Identify which cell holds the provided text, then report its (X, Y) central coordinate. 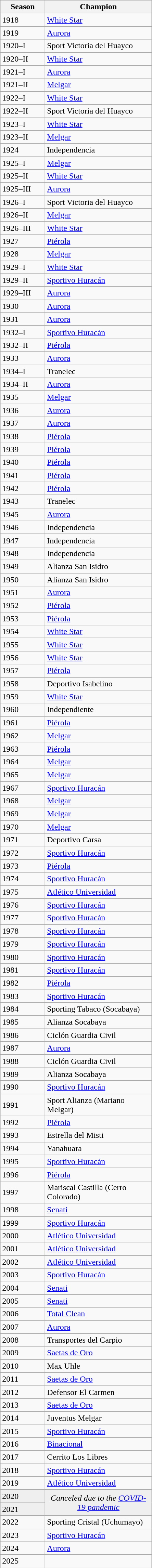
1937 (23, 423)
1934–I (23, 371)
1919 (23, 33)
Max Uhle (99, 1366)
1921–I (23, 72)
1950 (23, 580)
1984 (23, 1009)
1932–II (23, 345)
1941 (23, 475)
1925–I (23, 163)
1943 (23, 501)
2003 (23, 1275)
1923–I (23, 124)
1988 (23, 1061)
1952 (23, 606)
1924 (23, 150)
1918 (23, 20)
1964 (23, 762)
1986 (23, 1035)
1999 (23, 1223)
Transportes del Carpio (99, 1340)
1995 (23, 1161)
1959 (23, 697)
1975 (23, 892)
1983 (23, 996)
1957 (23, 671)
1967 (23, 788)
Total Clean (99, 1314)
1993 (23, 1135)
1933 (23, 358)
1932–I (23, 332)
Independiente (99, 710)
1927 (23, 241)
1987 (23, 1048)
2008 (23, 1340)
1958 (23, 684)
1953 (23, 619)
1920–II (23, 59)
2007 (23, 1327)
1991 (23, 1105)
1948 (23, 553)
1929–III (23, 293)
1998 (23, 1210)
Estrella del Misti (99, 1135)
1989 (23, 1074)
2014 (23, 1418)
1990 (23, 1087)
1929–II (23, 280)
1979 (23, 944)
1962 (23, 736)
1936 (23, 410)
1928 (23, 254)
Juventus Melgar (99, 1418)
Binacional (99, 1444)
1945 (23, 514)
1994 (23, 1148)
1976 (23, 905)
1977 (23, 918)
1982 (23, 983)
2010 (23, 1366)
1973 (23, 866)
1930 (23, 306)
2013 (23, 1405)
1922–II (23, 111)
2024 (23, 1548)
1960 (23, 710)
Deportivo Isabelino (99, 684)
2017 (23, 1457)
1996 (23, 1174)
2002 (23, 1262)
1972 (23, 853)
1926–III (23, 228)
1947 (23, 540)
2015 (23, 1431)
2009 (23, 1353)
2023 (23, 1535)
1974 (23, 879)
Yanahuara (99, 1148)
2019 (23, 1483)
Mariscal Castilla (Cerro Colorado) (99, 1192)
Sporting Tabaco (Socabaya) (99, 1009)
2020 (23, 1496)
1938 (23, 436)
1978 (23, 931)
1980 (23, 957)
Deportivo Carsa (99, 840)
1954 (23, 632)
1970 (23, 827)
1942 (23, 488)
2000 (23, 1236)
1925–III (23, 189)
1935 (23, 397)
1939 (23, 449)
1971 (23, 840)
Season (23, 7)
1929–I (23, 267)
1946 (23, 527)
1965 (23, 775)
2006 (23, 1314)
2022 (23, 1522)
2025 (23, 1561)
1963 (23, 749)
1951 (23, 593)
2004 (23, 1288)
1968 (23, 801)
1981 (23, 970)
1921–II (23, 85)
Champion (99, 7)
Defensor El Carmen (99, 1392)
1956 (23, 658)
1955 (23, 645)
1940 (23, 462)
1949 (23, 566)
2005 (23, 1301)
Sport Alianza (Mariano Melgar) (99, 1105)
1961 (23, 723)
2016 (23, 1444)
1931 (23, 319)
1985 (23, 1022)
1997 (23, 1192)
2021 (23, 1509)
1926–I (23, 202)
Sporting Cristal (Uchumayo) (99, 1522)
1992 (23, 1122)
2001 (23, 1249)
2011 (23, 1379)
1926–II (23, 215)
2012 (23, 1392)
2018 (23, 1470)
Canceled due to the COVID-19 pandemic (99, 1503)
Cerrito Los Libres (99, 1457)
1923–II (23, 137)
1922–I (23, 98)
1920–I (23, 46)
1969 (23, 814)
1934–II (23, 384)
1925–II (23, 176)
